Capture the cell that displays the provided text and extract its (X, Y) central coordinate. 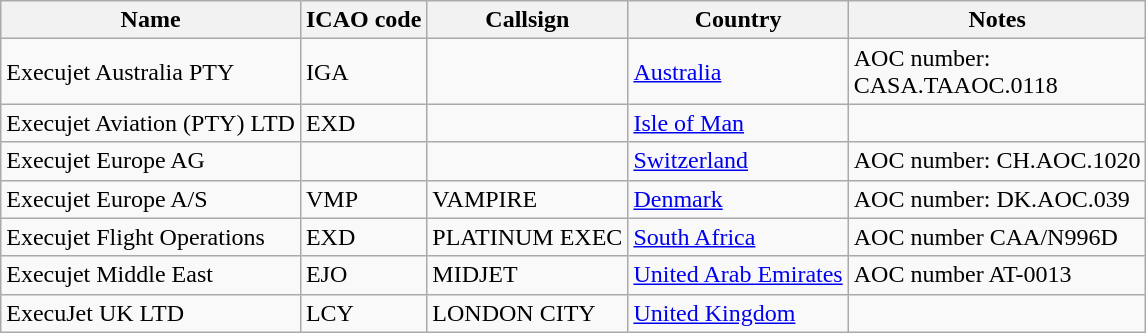
LONDON CITY (528, 313)
ICAO code (363, 20)
MIDJET (528, 275)
AOC number AT-0013 (997, 275)
Execujet Europe AG (151, 161)
Execujet Flight Operations (151, 237)
LCY (363, 313)
IGA (363, 72)
Switzerland (738, 161)
Country (738, 20)
United Kingdom (738, 313)
EJO (363, 275)
VMP (363, 199)
Denmark (738, 199)
AOC number: DK.AOC.039 (997, 199)
Australia (738, 72)
Callsign (528, 20)
South Africa (738, 237)
Name (151, 20)
AOC number CAA/N996D (997, 237)
AOC number: CH.AOC.1020 (997, 161)
Execujet Aviation (PTY) LTD (151, 123)
United Arab Emirates (738, 275)
Execujet Australia PTY (151, 72)
PLATINUM EXEC (528, 237)
VAMPIRE (528, 199)
ExecuJet UK LTD (151, 313)
Execujet Europe A/S (151, 199)
Isle of Man (738, 123)
AOC number:CASA.TAAOC.0118 (997, 72)
Notes (997, 20)
Execujet Middle East (151, 275)
